Locate the cell with the specified text and output its [X, Y] center coordinate. 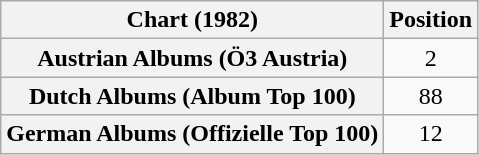
Chart (1982) [192, 20]
Position [431, 20]
Dutch Albums (Album Top 100) [192, 96]
12 [431, 134]
German Albums (Offizielle Top 100) [192, 134]
2 [431, 58]
Austrian Albums (Ö3 Austria) [192, 58]
88 [431, 96]
